Return the [X, Y] coordinate for the center point of the cell that contains the specified text.  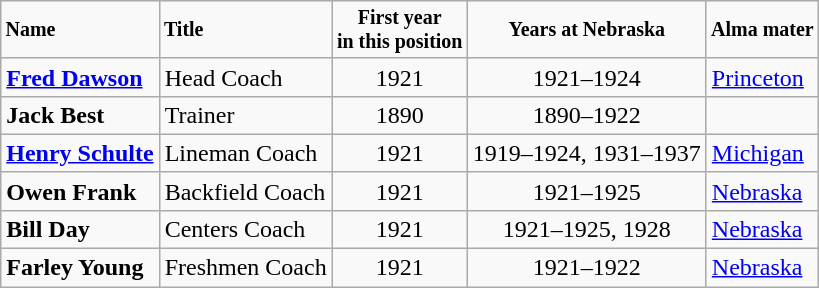
1921–1922 [586, 268]
Lineman Coach [246, 153]
Freshmen Coach [246, 268]
Henry Schulte [80, 153]
1921–1925, 1928 [586, 229]
Head Coach [246, 77]
Years at Nebraska [586, 30]
Farley Young [80, 268]
First yearin this position [400, 30]
Bill Day [80, 229]
Alma mater [762, 30]
Jack Best [80, 115]
Michigan [762, 153]
Fred Dawson [80, 77]
Trainer [246, 115]
Name [80, 30]
Owen Frank [80, 191]
Backfield Coach [246, 191]
1919–1924, 1931–1937 [586, 153]
Centers Coach [246, 229]
1921–1924 [586, 77]
1890 [400, 115]
Title [246, 30]
1921–1925 [586, 191]
Princeton [762, 77]
1890–1922 [586, 115]
